Identify which cell holds the provided text, then report its (X, Y) central coordinate. 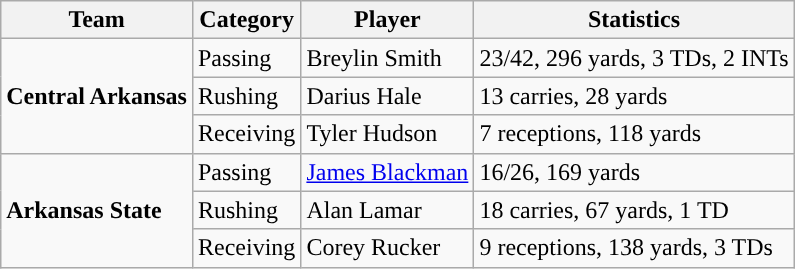
Arkansas State (97, 210)
23/42, 296 yards, 3 TDs, 2 INTs (634, 58)
Alan Lamar (388, 210)
Team (97, 20)
16/26, 169 yards (634, 172)
Tyler Hudson (388, 134)
Darius Hale (388, 96)
13 carries, 28 yards (634, 96)
Player (388, 20)
Breylin Smith (388, 58)
Category (246, 20)
Corey Rucker (388, 248)
Central Arkansas (97, 96)
18 carries, 67 yards, 1 TD (634, 210)
9 receptions, 138 yards, 3 TDs (634, 248)
7 receptions, 118 yards (634, 134)
James Blackman (388, 172)
Statistics (634, 20)
